Scan for the cell matching the given text and deliver its [X, Y] coordinate at center. 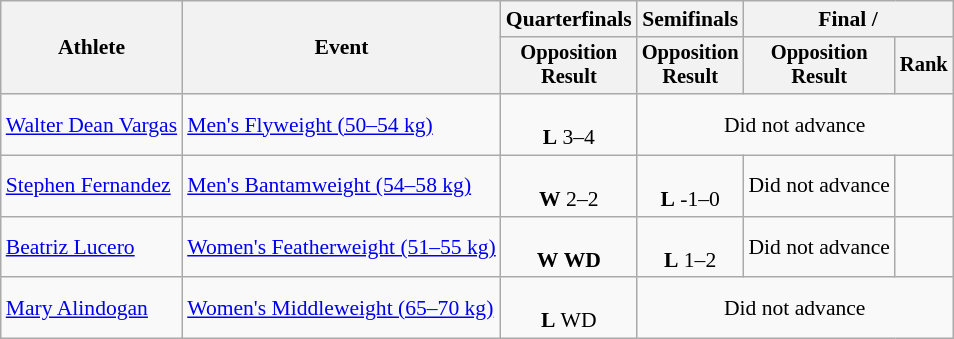
Athlete [92, 48]
Semifinals [690, 19]
Women's Middleweight (65–70 kg) [342, 308]
Men's Bantamweight (54–58 kg) [342, 186]
L -1–0 [690, 186]
Quarterfinals [569, 19]
L WD [569, 308]
Rank [924, 66]
W 2–2 [569, 186]
Stephen Fernandez [92, 186]
Men's Flyweight (50–54 kg) [342, 124]
W WD [569, 248]
L 3–4 [569, 124]
Mary Alindogan [92, 308]
Walter Dean Vargas [92, 124]
Women's Featherweight (51–55 kg) [342, 248]
Final / [848, 19]
Beatriz Lucero [92, 248]
L 1–2 [690, 248]
Event [342, 48]
